Pinpoint the cell where the given text exists, returning its (X, Y) midpoint coordinate. 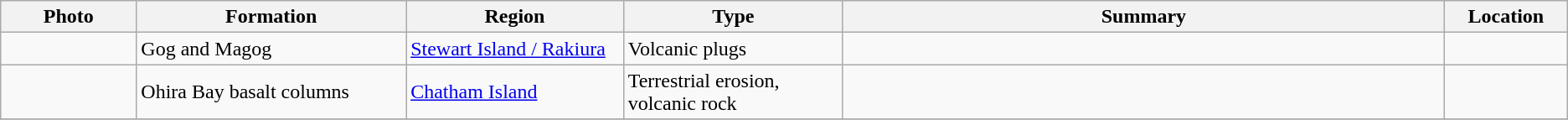
Type (733, 17)
Location (1506, 17)
Summary (1143, 17)
Stewart Island / Rakiura (515, 49)
Formation (271, 17)
Region (515, 17)
Terrestrial erosion, volcanic rock (733, 92)
Photo (69, 17)
Volcanic plugs (733, 49)
Gog and Magog (271, 49)
Chatham Island (515, 92)
Ohira Bay basalt columns (271, 92)
